Detect which cell encompasses the target text, then output its (x, y) center coordinate. 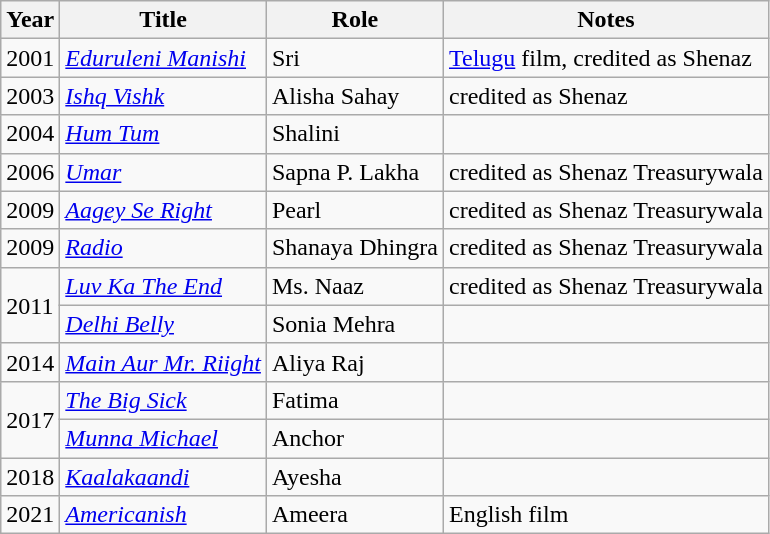
Alisha Sahay (354, 96)
Munna Michael (164, 438)
Shanaya Dhingra (354, 248)
Ayesha (354, 477)
Umar (164, 172)
2011 (30, 305)
Fatima (354, 400)
Telugu film, credited as Shenaz (606, 58)
2018 (30, 477)
2017 (30, 419)
Eduruleni Manishi (164, 58)
Ameera (354, 515)
Luv Ka The End (164, 286)
Radio (164, 248)
Sapna P. Lakha (354, 172)
Main Aur Mr. Riight (164, 362)
Hum Tum (164, 134)
2006 (30, 172)
Shalini (354, 134)
2001 (30, 58)
Anchor (354, 438)
2003 (30, 96)
English film (606, 515)
Ishq Vishk (164, 96)
Title (164, 20)
Aliya Raj (354, 362)
Sonia Mehra (354, 324)
Aagey Se Right (164, 210)
The Big Sick (164, 400)
Ms. Naaz (354, 286)
Role (354, 20)
2021 (30, 515)
Sri (354, 58)
2004 (30, 134)
Delhi Belly (164, 324)
Notes (606, 20)
Kaalakaandi (164, 477)
Americanish (164, 515)
Year (30, 20)
2014 (30, 362)
Pearl (354, 210)
credited as Shenaz (606, 96)
